Provide the (x, y) coordinate of the cell's center where the given text is located.  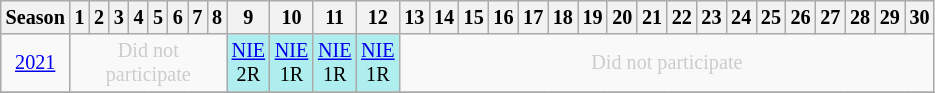
8 (217, 18)
22 (682, 18)
1 (80, 18)
19 (593, 18)
7 (198, 18)
3 (119, 18)
14 (444, 18)
27 (830, 18)
18 (563, 18)
2021 (36, 63)
4 (139, 18)
9 (248, 18)
30 (920, 18)
13 (414, 18)
23 (712, 18)
5 (158, 18)
26 (801, 18)
20 (622, 18)
24 (741, 18)
Season (36, 18)
17 (533, 18)
15 (474, 18)
25 (771, 18)
2 (99, 18)
10 (292, 18)
6 (178, 18)
12 (378, 18)
16 (504, 18)
NIE2R (248, 63)
11 (334, 18)
28 (860, 18)
29 (890, 18)
21 (652, 18)
